Return [x, y] of the center of cell containing provided text 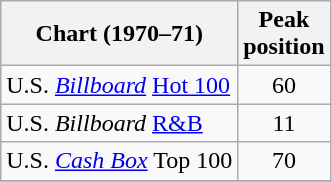
Chart (1970–71) [120, 34]
U.S. Cash Box Top 100 [120, 161]
U.S. Billboard Hot 100 [120, 85]
Peakposition [284, 34]
11 [284, 123]
U.S. Billboard R&B [120, 123]
60 [284, 85]
70 [284, 161]
